Scan for the cell matching the given text and deliver its [x, y] coordinate at center. 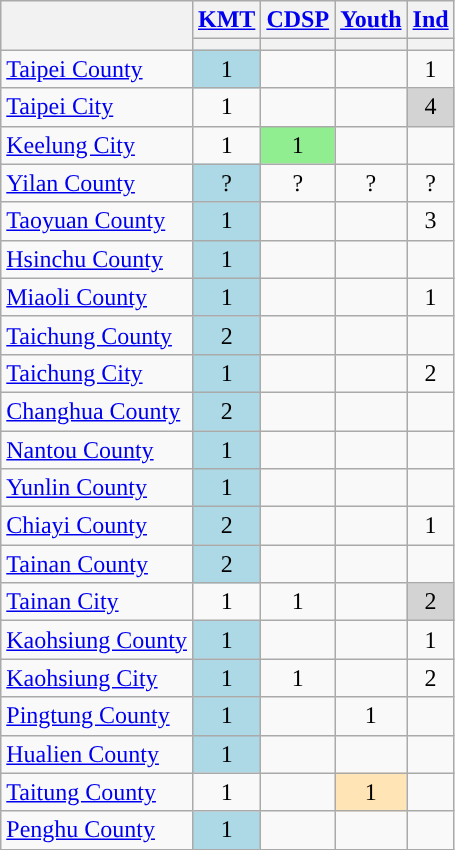
Tainan County [97, 564]
Chiayi County [97, 526]
Kaohsiung City [97, 678]
Yilan County [97, 183]
Taipei County [97, 69]
Youth [371, 20]
Taipei City [97, 107]
Yunlin County [97, 488]
Miaoli County [97, 297]
4 [430, 107]
Pingtung County [97, 716]
Taitung County [97, 792]
Nantou County [97, 449]
Taoyuan County [97, 221]
Keelung City [97, 145]
CDSP [298, 20]
Taichung County [97, 335]
Ind [430, 20]
3 [430, 221]
Changhua County [97, 411]
Taichung City [97, 373]
Penghu County [97, 830]
KMT [226, 20]
Tainan City [97, 602]
Kaohsiung County [97, 640]
Hsinchu County [97, 259]
Hualien County [97, 754]
